Capture the cell that displays the provided text and extract its [X, Y] central coordinate. 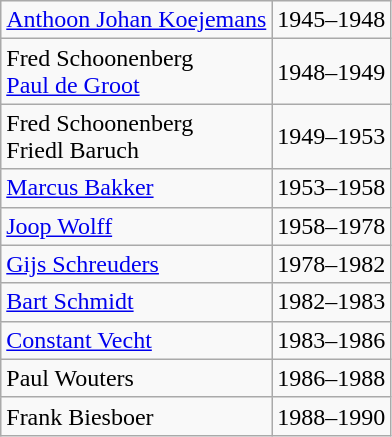
Joop Wolff [136, 226]
1978–1982 [332, 264]
Marcus Bakker [136, 188]
Constant Vecht [136, 340]
Frank Biesboer [136, 416]
1949–1953 [332, 136]
Paul Wouters [136, 378]
1948–1949 [332, 72]
1988–1990 [332, 416]
Anthoon Johan Koejemans [136, 20]
1958–1978 [332, 226]
Bart Schmidt [136, 302]
1986–1988 [332, 378]
Gijs Schreuders [136, 264]
1983–1986 [332, 340]
Fred SchoonenbergFriedl Baruch [136, 136]
1945–1948 [332, 20]
1982–1983 [332, 302]
1953–1958 [332, 188]
Fred SchoonenbergPaul de Groot [136, 72]
